Provide the [x, y] coordinate of the cell's center where the given text is located.  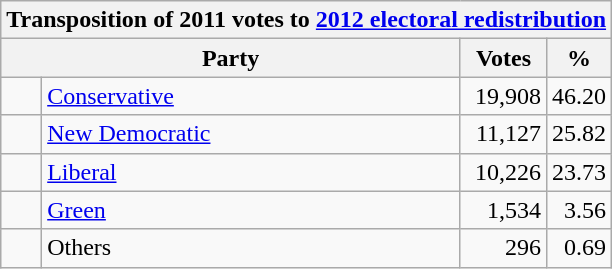
% [580, 58]
New Democratic [252, 134]
Green [252, 210]
Votes [503, 58]
19,908 [503, 96]
Transposition of 2011 votes to 2012 electoral redistribution [306, 20]
46.20 [580, 96]
Others [252, 248]
Conservative [252, 96]
0.69 [580, 248]
Liberal [252, 172]
Party [231, 58]
11,127 [503, 134]
25.82 [580, 134]
23.73 [580, 172]
10,226 [503, 172]
3.56 [580, 210]
296 [503, 248]
1,534 [503, 210]
